Find where the given text appears and provide that cell's center as (X, Y) coordinate. 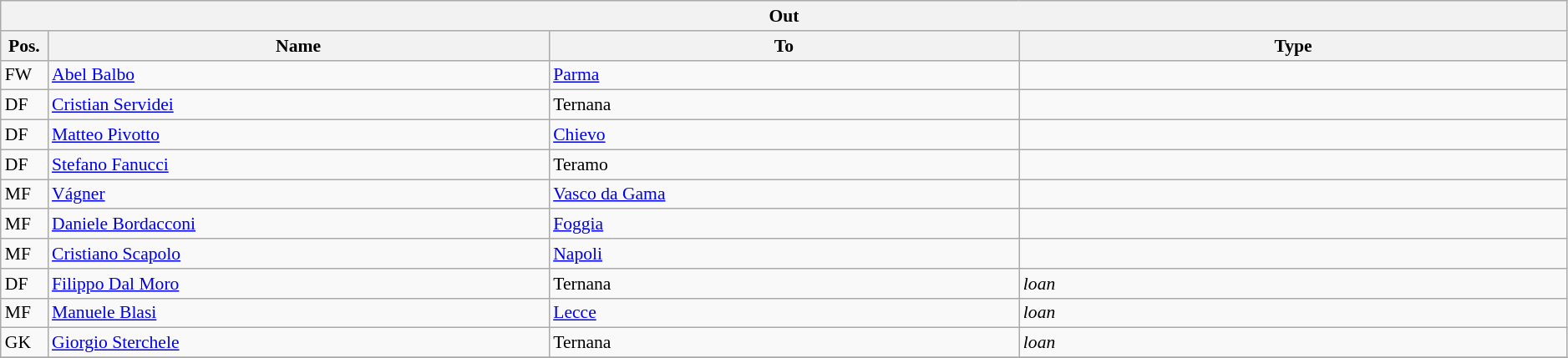
Cristian Servidei (298, 105)
Manuele Blasi (298, 313)
Chievo (784, 135)
Parma (784, 75)
Stefano Fanucci (298, 164)
Cristiano Scapolo (298, 254)
Abel Balbo (298, 75)
Matteo Pivotto (298, 135)
Out (784, 16)
Vágner (298, 194)
Pos. (24, 46)
Filippo Dal Moro (298, 284)
Napoli (784, 254)
Daniele Bordacconi (298, 224)
Teramo (784, 164)
To (784, 46)
GK (24, 343)
Name (298, 46)
Foggia (784, 224)
Type (1293, 46)
FW (24, 75)
Lecce (784, 313)
Vasco da Gama (784, 194)
Giorgio Sterchele (298, 343)
